Detect which cell encompasses the target text, then output its [x, y] center coordinate. 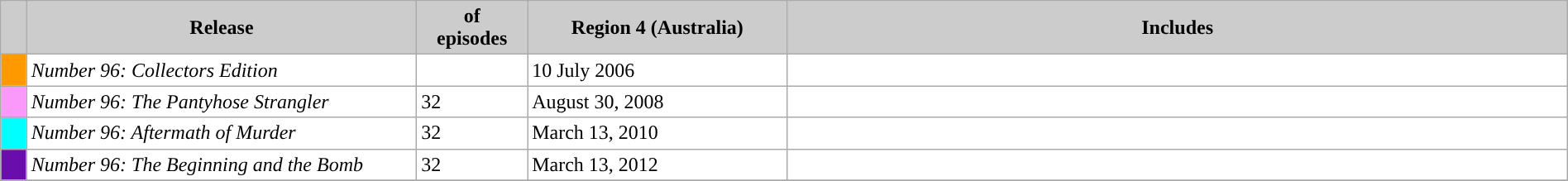
Number 96: The Pantyhose Strangler [222, 102]
March 13, 2010 [657, 133]
Number 96: Collectors Edition [222, 70]
Release [222, 28]
Region 4 (Australia) [657, 28]
March 13, 2012 [657, 164]
10 July 2006 [657, 70]
Includes [1178, 28]
Number 96: The Beginning and the Bomb [222, 164]
Number 96: Aftermath of Murder [222, 133]
August 30, 2008 [657, 102]
ofepisodes [472, 28]
